For the text-containing cell, return its midpoint in (X, Y) coordinate format. 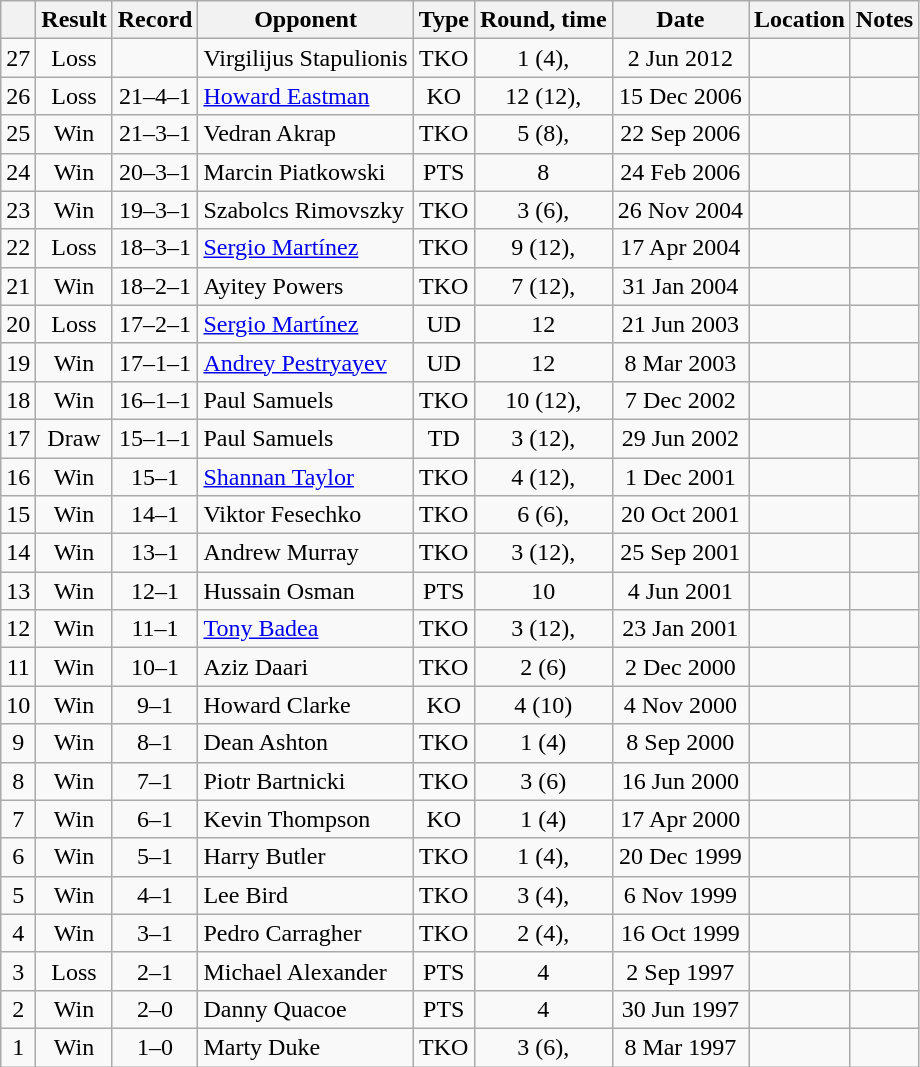
Lee Bird (306, 895)
14–1 (155, 515)
29 Jun 2002 (680, 438)
16 Oct 1999 (680, 933)
18 (18, 400)
2 Dec 2000 (680, 667)
30 Jun 1997 (680, 1009)
Shannan Taylor (306, 477)
21–4–1 (155, 96)
13 (18, 591)
16 (18, 477)
17–1–1 (155, 362)
5–1 (155, 857)
Pedro Carragher (306, 933)
27 (18, 58)
13–1 (155, 553)
18–3–1 (155, 248)
16–1–1 (155, 400)
Round, time (543, 20)
1–0 (155, 1047)
10–1 (155, 667)
1 Dec 2001 (680, 477)
9 (12), (543, 248)
6 (18, 857)
3 (18, 971)
Kevin Thompson (306, 819)
Draw (74, 438)
Piotr Bartnicki (306, 781)
Howard Clarke (306, 705)
7–1 (155, 781)
1 (18, 1047)
17 Apr 2004 (680, 248)
15–1 (155, 477)
Location (800, 20)
7 (18, 819)
8–1 (155, 743)
18–2–1 (155, 286)
25 Sep 2001 (680, 553)
21 (18, 286)
14 (18, 553)
12 (12), (543, 96)
26 (18, 96)
16 Jun 2000 (680, 781)
Virgilijus Stapulionis (306, 58)
19–3–1 (155, 210)
Marcin Piatkowski (306, 172)
3 (4), (543, 895)
6–1 (155, 819)
Danny Quacoe (306, 1009)
23 Jan 2001 (680, 629)
Harry Butler (306, 857)
Result (74, 20)
4 Jun 2001 (680, 591)
3 (6) (543, 781)
24 Feb 2006 (680, 172)
11 (18, 667)
Type (444, 20)
4 (12), (543, 477)
8 Mar 2003 (680, 362)
Michael Alexander (306, 971)
19 (18, 362)
Howard Eastman (306, 96)
2 Sep 1997 (680, 971)
15–1–1 (155, 438)
25 (18, 134)
4–1 (155, 895)
Andrew Murray (306, 553)
31 Jan 2004 (680, 286)
Tony Badea (306, 629)
Record (155, 20)
Marty Duke (306, 1047)
20–3–1 (155, 172)
2–1 (155, 971)
5 (8), (543, 134)
Andrey Pestryayev (306, 362)
24 (18, 172)
10 (12), (543, 400)
23 (18, 210)
15 (18, 515)
17 (18, 438)
12–1 (155, 591)
21–3–1 (155, 134)
2 Jun 2012 (680, 58)
9–1 (155, 705)
21 Jun 2003 (680, 324)
6 (6), (543, 515)
4 Nov 2000 (680, 705)
Viktor Fesechko (306, 515)
TD (444, 438)
Dean Ashton (306, 743)
7 (12), (543, 286)
7 Dec 2002 (680, 400)
8 Sep 2000 (680, 743)
8 Mar 1997 (680, 1047)
2 (18, 1009)
3–1 (155, 933)
6 Nov 1999 (680, 895)
2 (6) (543, 667)
Hussain Osman (306, 591)
Szabolcs Rimovszky (306, 210)
Ayitey Powers (306, 286)
11–1 (155, 629)
4 (10) (543, 705)
20 (18, 324)
Notes (884, 20)
17–2–1 (155, 324)
2 (4), (543, 933)
Vedran Akrap (306, 134)
9 (18, 743)
20 Dec 1999 (680, 857)
Aziz Daari (306, 667)
2–0 (155, 1009)
22 (18, 248)
15 Dec 2006 (680, 96)
5 (18, 895)
20 Oct 2001 (680, 515)
Date (680, 20)
22 Sep 2006 (680, 134)
17 Apr 2000 (680, 819)
26 Nov 2004 (680, 210)
Opponent (306, 20)
